Scan for the cell matching the given text and deliver its [X, Y] coordinate at center. 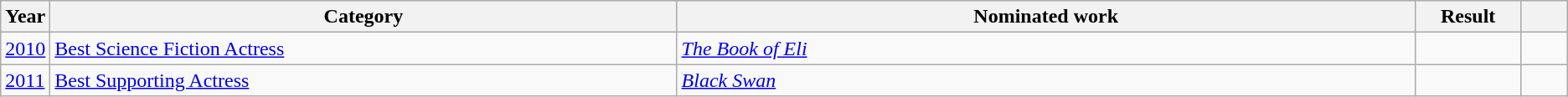
Black Swan [1045, 80]
Nominated work [1045, 17]
2010 [25, 48]
Category [364, 17]
2011 [25, 80]
Year [25, 17]
Best Supporting Actress [364, 80]
Result [1467, 17]
The Book of Eli [1045, 48]
Best Science Fiction Actress [364, 48]
